Find where the given text appears and provide that cell's center as (X, Y) coordinate. 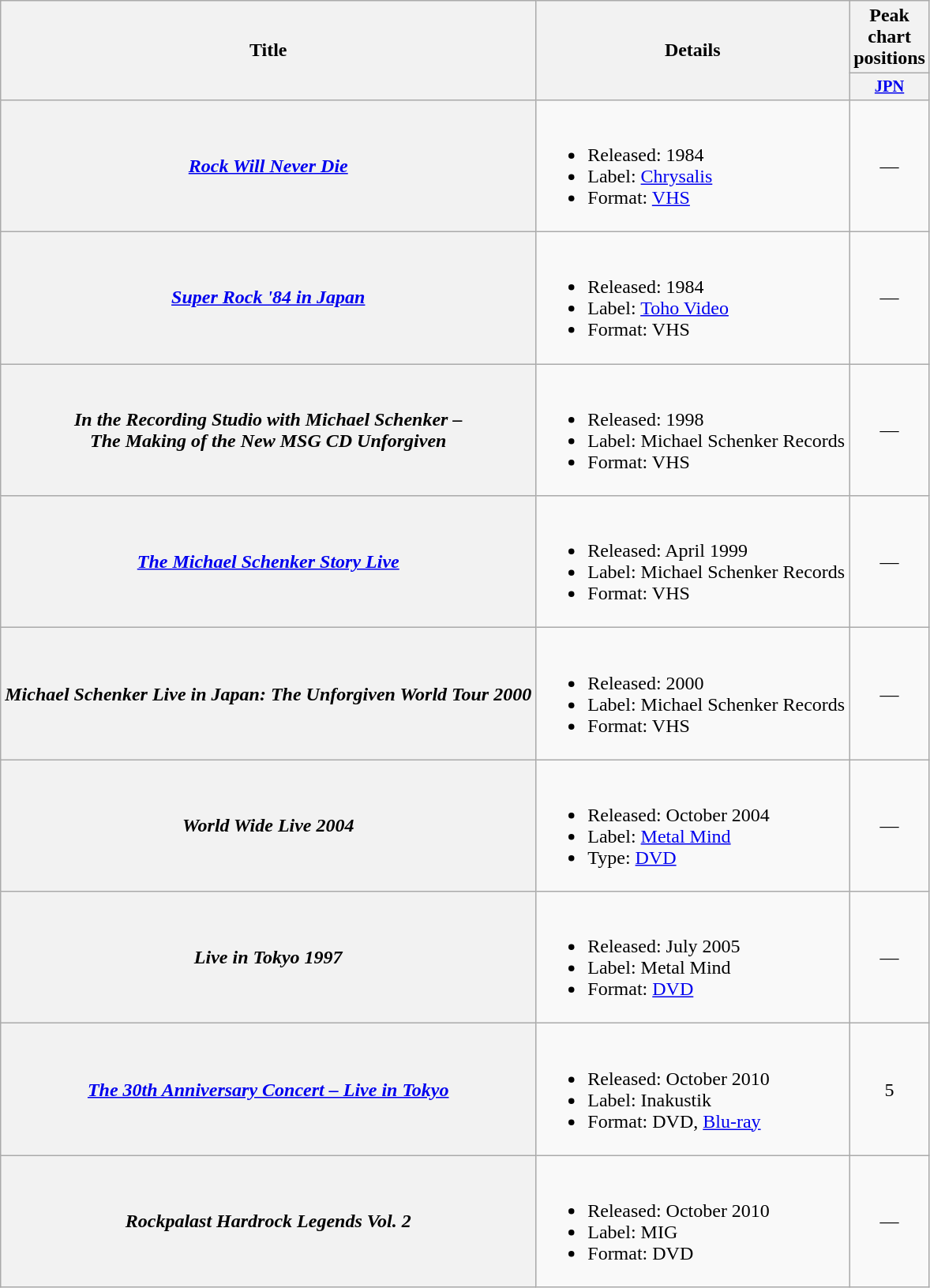
Released: October 2010Label: InakustikFormat: DVD, Blu-ray (693, 1090)
5 (890, 1090)
Released: 1984Label: ChrysalisFormat: VHS (693, 166)
Michael Schenker Live in Japan: The Unforgiven World Tour 2000 (268, 693)
Released: July 2005Label: Metal MindFormat: DVD (693, 957)
Super Rock '84 in Japan (268, 299)
Released: 1984Label: Toho VideoFormat: VHS (693, 299)
Released: 1998Label: Michael Schenker RecordsFormat: VHS (693, 430)
Released: April 1999Label: Michael Schenker RecordsFormat: VHS (693, 562)
World Wide Live 2004 (268, 826)
In the Recording Studio with Michael Schenker –The Making of the New MSG CD Unforgiven (268, 430)
Live in Tokyo 1997 (268, 957)
Rockpalast Hardrock Legends Vol. 2 (268, 1221)
Peak chart positions (890, 37)
The 30th Anniversary Concert – Live in Tokyo (268, 1090)
Released: October 2004Label: Metal MindType: DVD (693, 826)
The Michael Schenker Story Live (268, 562)
Details (693, 51)
JPN (890, 87)
Rock Will Never Die (268, 166)
Released: 2000Label: Michael Schenker RecordsFormat: VHS (693, 693)
Title (268, 51)
Released: October 2010Label: MIGFormat: DVD (693, 1221)
